Scan for the cell matching the given text and deliver its [X, Y] coordinate at center. 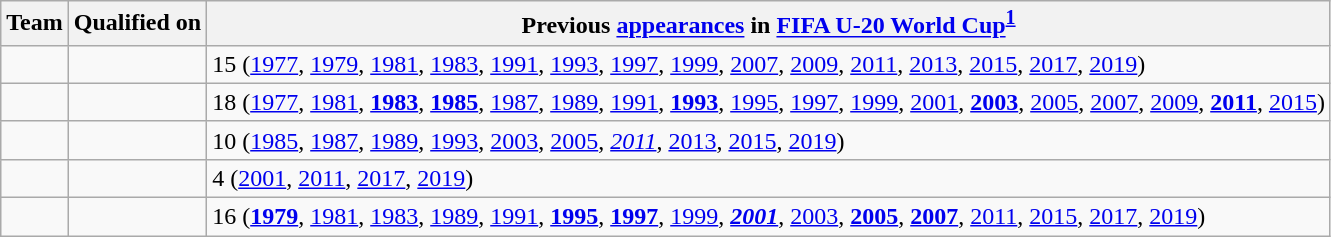
Team [35, 24]
16 (1979, 1981, 1983, 1989, 1991, 1995, 1997, 1999, 2001, 2003, 2005, 2007, 2011, 2015, 2017, 2019) [769, 217]
10 (1985, 1987, 1989, 1993, 2003, 2005, 2011, 2013, 2015, 2019) [769, 140]
Qualified on [137, 24]
15 (1977, 1979, 1981, 1983, 1991, 1993, 1997, 1999, 2007, 2009, 2011, 2013, 2015, 2017, 2019) [769, 64]
18 (1977, 1981, 1983, 1985, 1987, 1989, 1991, 1993, 1995, 1997, 1999, 2001, 2003, 2005, 2007, 2009, 2011, 2015) [769, 102]
Previous appearances in FIFA U-20 World Cup1 [769, 24]
4 (2001, 2011, 2017, 2019) [769, 178]
